Identify which cell holds the provided text, then report its (X, Y) central coordinate. 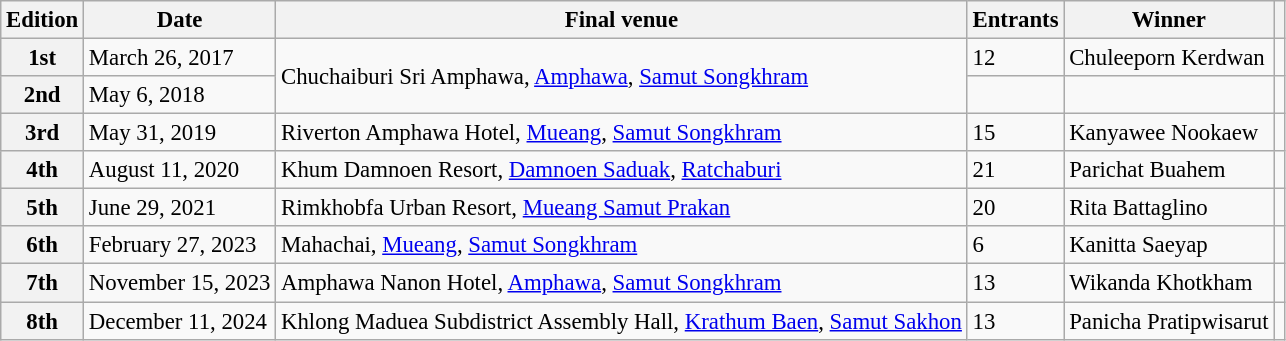
March 26, 2017 (180, 58)
4th (42, 170)
2nd (42, 95)
June 29, 2021 (180, 208)
May 31, 2019 (180, 133)
Parichat Buahem (1169, 170)
Kanyawee Nookaew (1169, 133)
August 11, 2020 (180, 170)
November 15, 2023 (180, 283)
Date (180, 20)
Khlong Maduea Subdistrict Assembly Hall, Krathum Baen, Samut Sakhon (622, 321)
Rimkhobfa Urban Resort, Mueang Samut Prakan (622, 208)
5th (42, 208)
Chuleeporn Kerdwan (1169, 58)
6 (1016, 245)
December 11, 2024 (180, 321)
Khum Damnoen Resort, Damnoen Saduak, Ratchaburi (622, 170)
Riverton Amphawa Hotel, Mueang, Samut Songkhram (622, 133)
Edition (42, 20)
Winner (1169, 20)
8th (42, 321)
February 27, 2023 (180, 245)
Panicha Pratipwisarut (1169, 321)
20 (1016, 208)
3rd (42, 133)
Mahachai, Mueang, Samut Songkhram (622, 245)
7th (42, 283)
12 (1016, 58)
15 (1016, 133)
Chuchaiburi Sri Amphawa, Amphawa, Samut Songkhram (622, 76)
Kanitta Saeyap (1169, 245)
Wikanda Khotkham (1169, 283)
May 6, 2018 (180, 95)
Amphawa Nanon Hotel, Amphawa, Samut Songkhram (622, 283)
6th (42, 245)
Entrants (1016, 20)
Final venue (622, 20)
21 (1016, 170)
1st (42, 58)
Rita Battaglino (1169, 208)
